Pinpoint the cell where the given text exists, returning its [X, Y] midpoint coordinate. 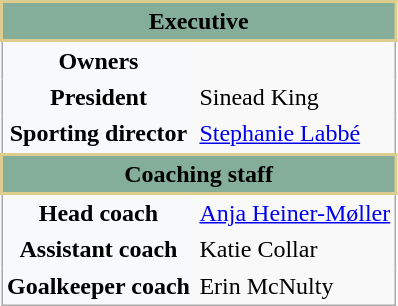
Executive [199, 22]
Erin McNulty [296, 286]
Assistant coach [98, 250]
Sporting director [98, 135]
Head coach [98, 212]
Anja Heiner-Møller [296, 212]
Goalkeeper coach [98, 286]
Stephanie Labbé [296, 135]
President [98, 98]
Katie Collar [296, 250]
Coaching staff [199, 174]
Owners [98, 60]
Sinead King [296, 98]
